For the text-containing cell, return its midpoint in [x, y] coordinate format. 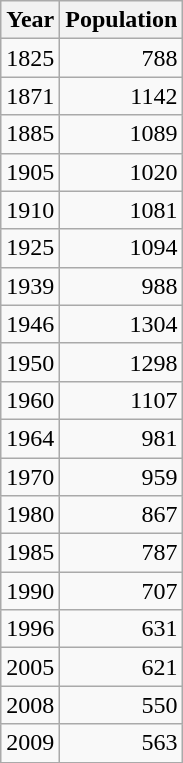
1107 [122, 400]
550 [122, 705]
981 [122, 438]
Population [122, 20]
2005 [30, 667]
1020 [122, 172]
2009 [30, 743]
1964 [30, 438]
1946 [30, 324]
1304 [122, 324]
788 [122, 58]
1089 [122, 134]
1825 [30, 58]
988 [122, 286]
1905 [30, 172]
1081 [122, 210]
707 [122, 591]
1142 [122, 96]
2008 [30, 705]
959 [122, 477]
631 [122, 629]
1996 [30, 629]
1985 [30, 553]
1960 [30, 400]
1925 [30, 248]
1094 [122, 248]
1980 [30, 515]
1939 [30, 286]
621 [122, 667]
1970 [30, 477]
1885 [30, 134]
1298 [122, 362]
1910 [30, 210]
1871 [30, 96]
787 [122, 553]
Year [30, 20]
563 [122, 743]
867 [122, 515]
1950 [30, 362]
1990 [30, 591]
